Determine the [x, y] coordinate at the center of the cell enclosing the given text.  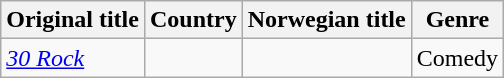
Genre [457, 20]
Country [193, 20]
Norwegian title [326, 20]
Original title [73, 20]
Comedy [457, 58]
30 Rock [73, 58]
